Detect which cell encompasses the target text, then output its (X, Y) center coordinate. 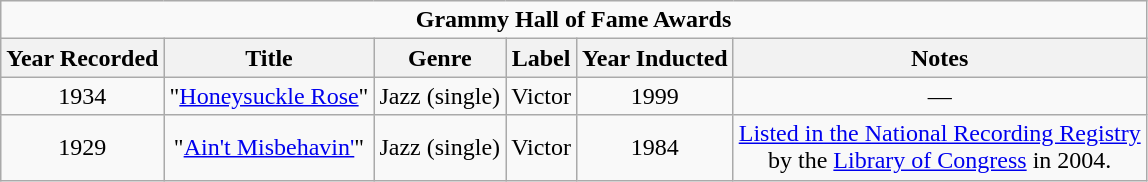
1999 (656, 96)
Genre (440, 58)
— (940, 96)
Grammy Hall of Fame Awards (574, 20)
Notes (940, 58)
"Ain't Misbehavin'" (269, 148)
1929 (82, 148)
Year Inducted (656, 58)
"Honeysuckle Rose" (269, 96)
Label (542, 58)
Year Recorded (82, 58)
1984 (656, 148)
Listed in the National Recording Registryby the Library of Congress in 2004. (940, 148)
Title (269, 58)
1934 (82, 96)
